Locate the cell with the specified text and output its [X, Y] center coordinate. 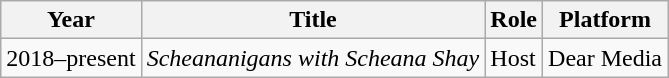
Role [514, 20]
Title [313, 20]
Scheananigans with Scheana Shay [313, 58]
Dear Media [606, 58]
Year [71, 20]
2018–present [71, 58]
Platform [606, 20]
Host [514, 58]
